Return the [x, y] coordinate for the center point of the cell that contains the specified text.  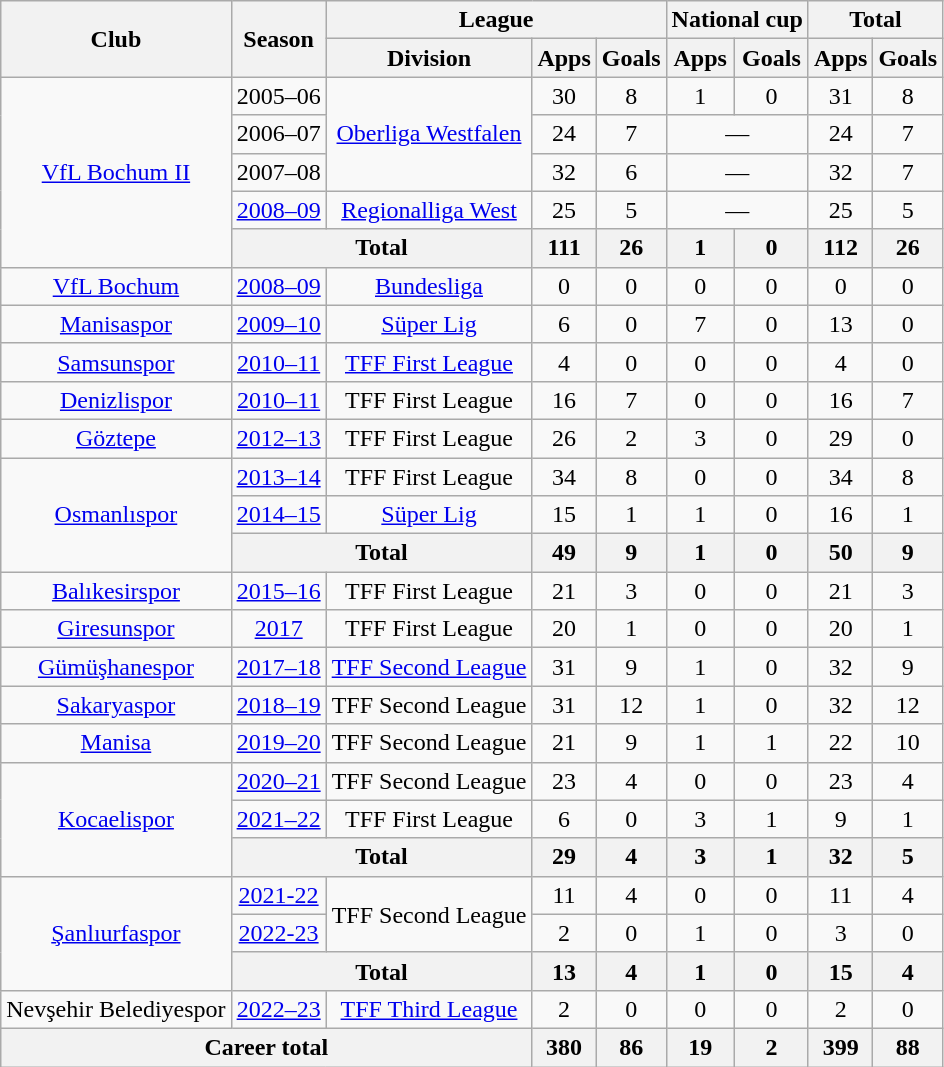
19 [700, 1047]
Balıkesirspor [116, 591]
2012–13 [278, 438]
Giresunspor [116, 629]
Manisa [116, 743]
2007–08 [278, 172]
Samsunspor [116, 362]
2020–21 [278, 781]
Bundesliga [429, 286]
Oberliga Westfalen [429, 134]
2015–16 [278, 591]
2006–07 [278, 134]
Club [116, 39]
111 [564, 248]
2017 [278, 629]
2021–22 [278, 819]
Denizlispor [116, 400]
2017–18 [278, 667]
30 [564, 96]
88 [908, 1047]
2014–15 [278, 515]
Gümüşhanespor [116, 667]
Manisaspor [116, 324]
Division [429, 58]
Osmanlıspor [116, 515]
49 [564, 553]
Sakaryaspor [116, 705]
2018–19 [278, 705]
50 [840, 553]
399 [840, 1047]
TFF Third League [429, 1009]
112 [840, 248]
2005–06 [278, 96]
Season [278, 39]
10 [908, 743]
Şanlıurfaspor [116, 933]
380 [564, 1047]
Göztepe [116, 438]
22 [840, 743]
VfL Bochum II [116, 172]
2013–14 [278, 477]
2009–10 [278, 324]
Regionalliga West [429, 210]
2022–23 [278, 1009]
2021-22 [278, 895]
2019–20 [278, 743]
2022-23 [278, 933]
League [496, 20]
Career total [266, 1047]
National cup [737, 20]
VfL Bochum [116, 286]
Kocaelispor [116, 819]
Nevşehir Belediyespor [116, 1009]
86 [631, 1047]
